Return the [X, Y] coordinate for the center point of the cell that contains the specified text.  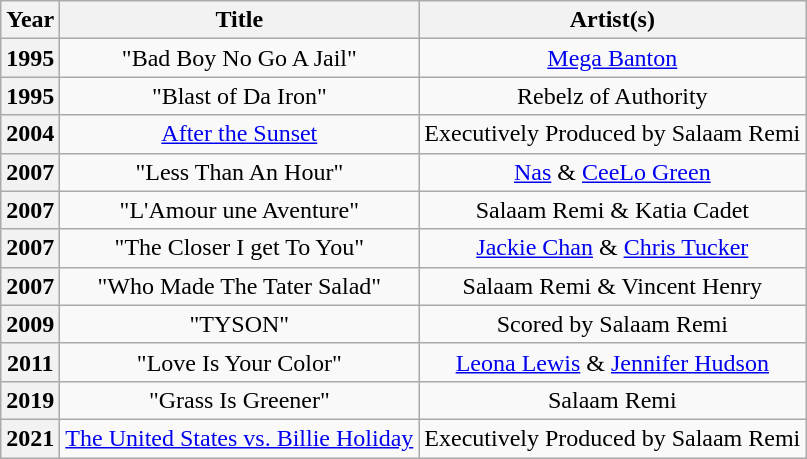
Artist(s) [612, 20]
"Who Made The Tater Salad" [240, 286]
Jackie Chan & Chris Tucker [612, 248]
2019 [30, 400]
"L'Amour une Aventure" [240, 210]
Salaam Remi & Katia Cadet [612, 210]
2021 [30, 438]
"Blast of Da Iron" [240, 96]
Nas & CeeLo Green [612, 172]
2004 [30, 134]
2011 [30, 362]
Rebelz of Authority [612, 96]
Leona Lewis & Jennifer Hudson [612, 362]
"Bad Boy No Go A Jail" [240, 58]
Salaam Remi [612, 400]
After the Sunset [240, 134]
Salaam Remi & Vincent Henry [612, 286]
Year [30, 20]
"Less Than An Hour" [240, 172]
Scored by Salaam Remi [612, 324]
"Love Is Your Color" [240, 362]
"Grass Is Greener" [240, 400]
2009 [30, 324]
Title [240, 20]
"TYSON" [240, 324]
Mega Banton [612, 58]
The United States vs. Billie Holiday [240, 438]
"The Closer I get To You" [240, 248]
